Return (x, y) of the center of cell containing provided text 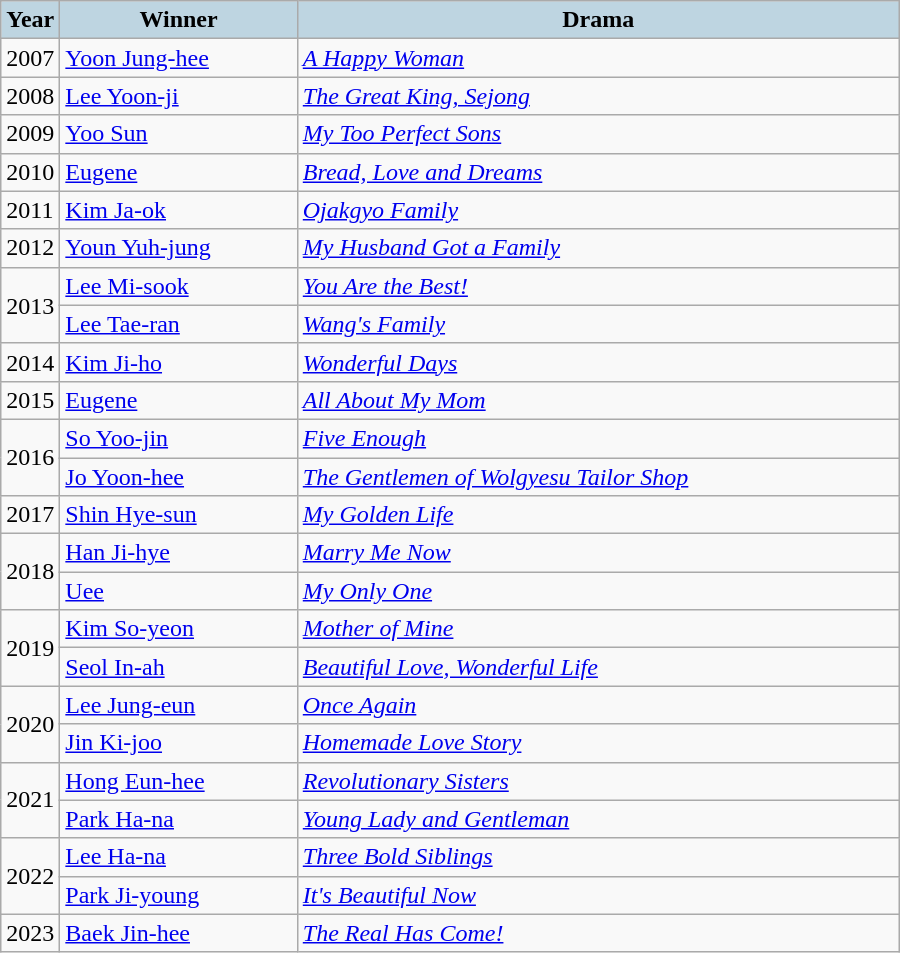
Shin Hye-sun (178, 515)
2021 (30, 800)
Park Ha-na (178, 819)
Bread, Love and Dreams (598, 172)
Revolutionary Sisters (598, 781)
Winner (178, 20)
Lee Mi-sook (178, 286)
Yoon Jung-hee (178, 58)
The Real Has Come! (598, 933)
Jo Yoon-hee (178, 477)
Lee Jung-eun (178, 705)
2020 (30, 724)
Hong Eun-hee (178, 781)
Lee Yoon-ji (178, 96)
The Great King, Sejong (598, 96)
Wang's Family (598, 324)
My Only One (598, 591)
Mother of Mine (598, 629)
My Too Perfect Sons (598, 134)
Wonderful Days (598, 362)
Homemade Love Story (598, 743)
Kim Ji-ho (178, 362)
Five Enough (598, 438)
All About My Mom (598, 400)
Drama (598, 20)
2019 (30, 648)
You Are the Best! (598, 286)
2018 (30, 572)
The Gentlemen of Wolgyesu Tailor Shop (598, 477)
Beautiful Love, Wonderful Life (598, 667)
Uee (178, 591)
Kim So-yeon (178, 629)
Kim Ja-ok (178, 210)
Marry Me Now (598, 553)
So Yoo-jin (178, 438)
Park Ji-young (178, 895)
2010 (30, 172)
Youn Yuh-jung (178, 248)
2014 (30, 362)
Lee Ha-na (178, 857)
Young Lady and Gentleman (598, 819)
2011 (30, 210)
Baek Jin-hee (178, 933)
My Golden Life (598, 515)
Yoo Sun (178, 134)
2007 (30, 58)
2009 (30, 134)
A Happy Woman (598, 58)
Lee Tae-ran (178, 324)
Jin Ki-joo (178, 743)
Han Ji-hye (178, 553)
Once Again (598, 705)
2016 (30, 457)
2012 (30, 248)
Year (30, 20)
2017 (30, 515)
Seol In-ah (178, 667)
2022 (30, 876)
My Husband Got a Family (598, 248)
2008 (30, 96)
2013 (30, 305)
Ojakgyo Family (598, 210)
2023 (30, 933)
2015 (30, 400)
It's Beautiful Now (598, 895)
Three Bold Siblings (598, 857)
